Search for the cell housing the specified text and yield its (x, y) center coordinate. 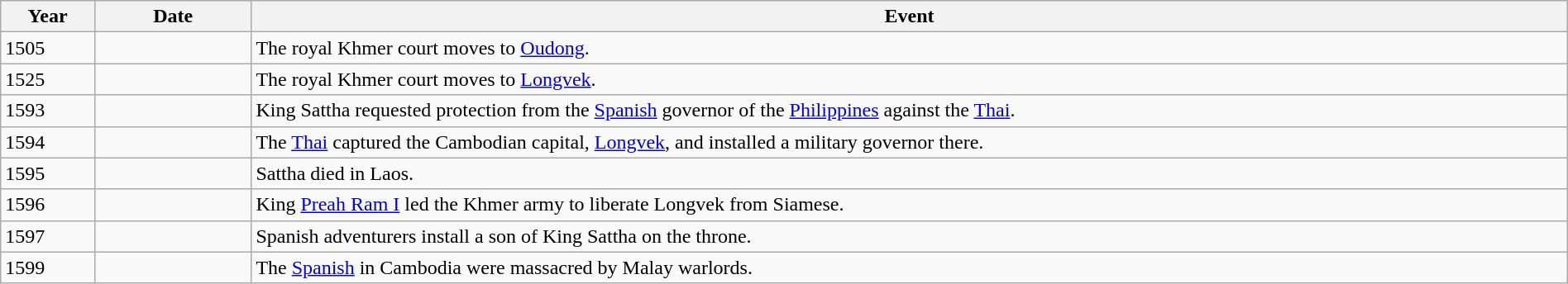
Event (910, 17)
1525 (48, 79)
The Thai captured the Cambodian capital, Longvek, and installed a military governor there. (910, 142)
1505 (48, 48)
1597 (48, 236)
The Spanish in Cambodia were massacred by Malay warlords. (910, 267)
1596 (48, 205)
Spanish adventurers install a son of King Sattha on the throne. (910, 236)
1595 (48, 173)
1599 (48, 267)
King Sattha requested protection from the Spanish governor of the Philippines against the Thai. (910, 111)
The royal Khmer court moves to Oudong. (910, 48)
King Preah Ram I led the Khmer army to liberate Longvek from Siamese. (910, 205)
The royal Khmer court moves to Longvek. (910, 79)
Year (48, 17)
Date (172, 17)
1593 (48, 111)
Sattha died in Laos. (910, 173)
1594 (48, 142)
